Return the [X, Y] coordinate for the center point of the cell that contains the specified text.  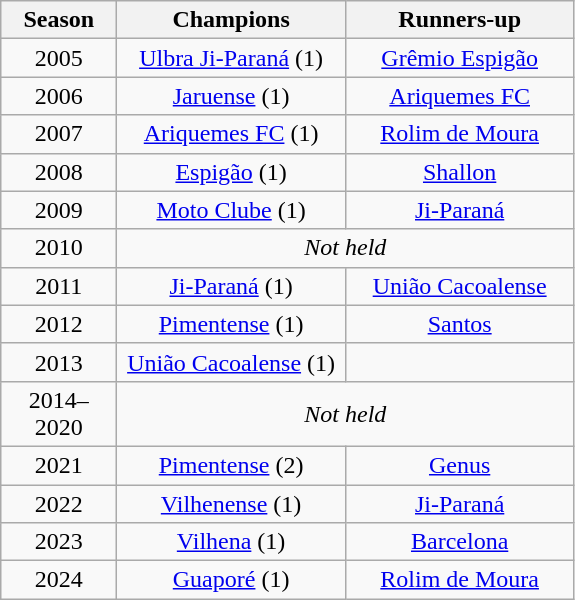
2005 [59, 58]
Jaruense (1) [232, 96]
2007 [59, 134]
2012 [59, 324]
Pimentense (2) [232, 465]
Runners-up [460, 20]
Season [59, 20]
Ariquemes FC (1) [232, 134]
União Cacoalense (1) [232, 362]
2011 [59, 286]
Vilhenense (1) [232, 503]
2023 [59, 542]
Grêmio Espigão [460, 58]
2008 [59, 172]
Champions [232, 20]
Ariquemes FC [460, 96]
2024 [59, 580]
Pimentense (1) [232, 324]
Espigão (1) [232, 172]
Moto Clube (1) [232, 210]
União Cacoalense [460, 286]
2006 [59, 96]
Barcelona [460, 542]
2009 [59, 210]
Vilhena (1) [232, 542]
Genus [460, 465]
Ulbra Ji-Paraná (1) [232, 58]
2022 [59, 503]
Santos [460, 324]
2021 [59, 465]
Shallon [460, 172]
Ji-Paraná (1) [232, 286]
2013 [59, 362]
2010 [59, 248]
Guaporé (1) [232, 580]
2014–2020 [59, 414]
